Detect which cell encompasses the target text, then output its (x, y) center coordinate. 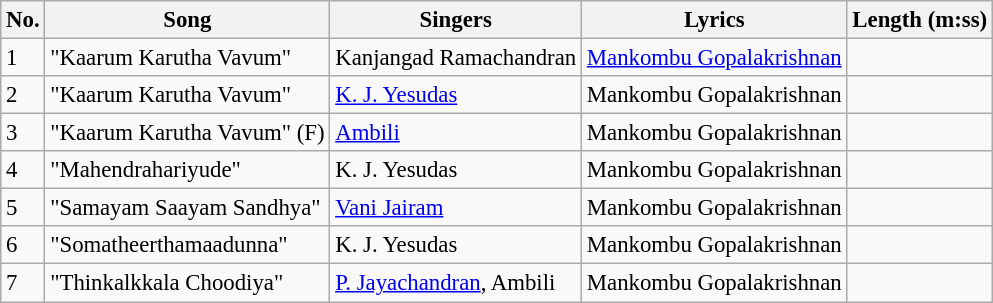
1 (23, 58)
"Samayam Saayam Sandhya" (188, 208)
Vani Jairam (456, 208)
2 (23, 95)
7 (23, 283)
5 (23, 208)
No. (23, 20)
"Somatheerthamaadunna" (188, 245)
Song (188, 20)
4 (23, 170)
"Thinkalkkala Choodiya" (188, 283)
P. Jayachandran, Ambili (456, 283)
Lyrics (714, 20)
"Kaarum Karutha Vavum" (F) (188, 133)
Length (m:ss) (920, 20)
"Mahendrahariyude" (188, 170)
Ambili (456, 133)
6 (23, 245)
Kanjangad Ramachandran (456, 58)
3 (23, 133)
Singers (456, 20)
